Search for the cell housing the specified text and yield its (X, Y) center coordinate. 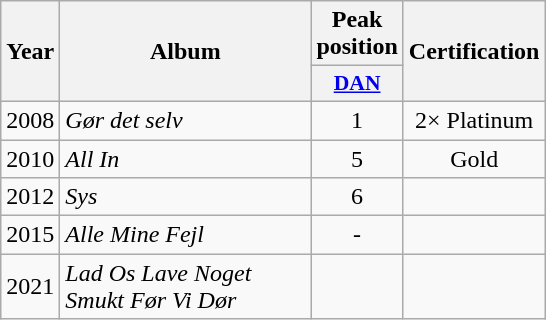
- (357, 235)
Gold (474, 159)
DAN (357, 84)
Peak position (357, 34)
Lad Os Lave Noget Smukt Før Vi Dør (186, 286)
2012 (30, 197)
1 (357, 120)
2× Platinum (474, 120)
2008 (30, 120)
Sys (186, 197)
Year (30, 52)
Gør det selv (186, 120)
5 (357, 159)
All In (186, 159)
2021 (30, 286)
Alle Mine Fejl (186, 235)
6 (357, 197)
Album (186, 52)
Certification (474, 52)
2010 (30, 159)
2015 (30, 235)
